For the text-containing cell, return its midpoint in [X, Y] coordinate format. 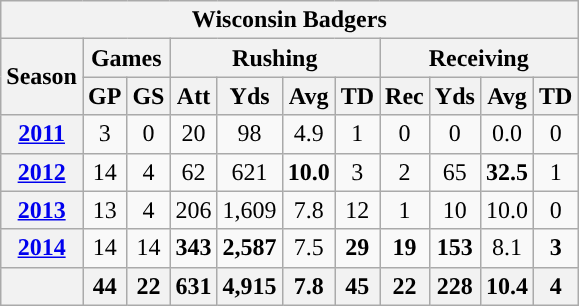
65 [454, 172]
98 [250, 134]
8.1 [506, 248]
2014 [42, 248]
4.9 [308, 134]
GP [104, 96]
12 [357, 210]
10.4 [506, 286]
4,915 [250, 286]
206 [194, 210]
7.5 [308, 248]
44 [104, 286]
Rec [405, 96]
Wisconsin Badgers [290, 20]
2012 [42, 172]
20 [194, 134]
621 [250, 172]
Receiving [479, 58]
343 [194, 248]
2 [405, 172]
Rushing [275, 58]
0.0 [506, 134]
GS [148, 96]
Att [194, 96]
631 [194, 286]
19 [405, 248]
228 [454, 286]
1,609 [250, 210]
32.5 [506, 172]
153 [454, 248]
2013 [42, 210]
62 [194, 172]
45 [357, 286]
2,587 [250, 248]
Season [42, 77]
29 [357, 248]
2011 [42, 134]
13 [104, 210]
Games [126, 58]
10 [454, 210]
